Extract the [x, y] coordinate from the center of the cell holding the provided text.  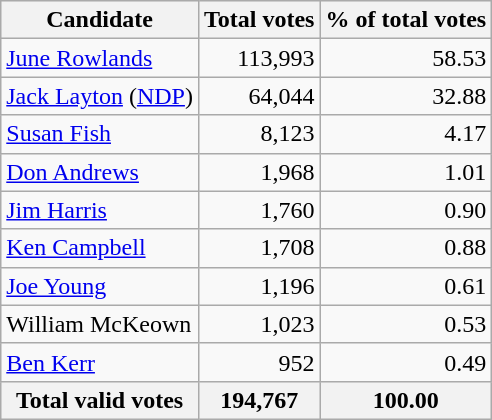
Total votes [259, 20]
1,968 [259, 172]
113,993 [259, 58]
Jack Layton (NDP) [100, 96]
952 [259, 362]
0.88 [406, 248]
% of total votes [406, 20]
Ken Campbell [100, 248]
Joe Young [100, 286]
32.88 [406, 96]
Jim Harris [100, 210]
100.00 [406, 400]
0.53 [406, 324]
4.17 [406, 134]
Susan Fish [100, 134]
194,767 [259, 400]
64,044 [259, 96]
0.49 [406, 362]
June Rowlands [100, 58]
0.61 [406, 286]
58.53 [406, 58]
1,760 [259, 210]
William McKeown [100, 324]
1,023 [259, 324]
1,196 [259, 286]
0.90 [406, 210]
8,123 [259, 134]
1,708 [259, 248]
Candidate [100, 20]
Ben Kerr [100, 362]
Total valid votes [100, 400]
1.01 [406, 172]
Don Andrews [100, 172]
